Return the [x, y] coordinate for the center point of the cell that contains the specified text.  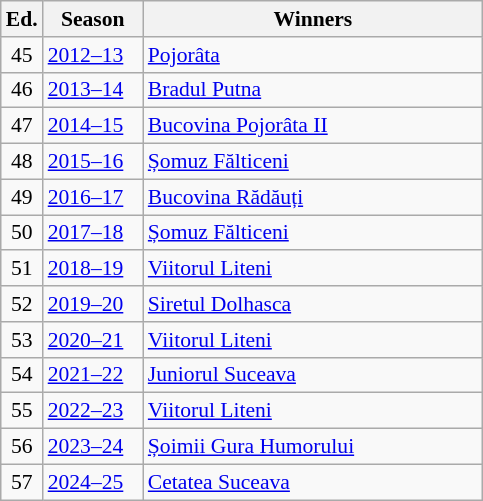
Bradul Putna [313, 90]
57 [22, 482]
55 [22, 411]
Pojorâta [313, 55]
2015–16 [93, 162]
2019–20 [93, 304]
Bucovina Pojorâta II [313, 126]
49 [22, 197]
Siretul Dolhasca [313, 304]
45 [22, 55]
Ed. [22, 19]
50 [22, 233]
Winners [313, 19]
48 [22, 162]
2024–25 [93, 482]
52 [22, 304]
2014–15 [93, 126]
51 [22, 269]
Bucovina Rădăuți [313, 197]
2021–22 [93, 375]
2016–17 [93, 197]
2017–18 [93, 233]
46 [22, 90]
2012–13 [93, 55]
54 [22, 375]
47 [22, 126]
53 [22, 340]
Season [93, 19]
2018–19 [93, 269]
2023–24 [93, 447]
Cetatea Suceava [313, 482]
Juniorul Suceava [313, 375]
56 [22, 447]
2022–23 [93, 411]
2020–21 [93, 340]
Șoimii Gura Humorului [313, 447]
2013–14 [93, 90]
